Output the (x, y) coordinate of the center of the cell containing the given text.  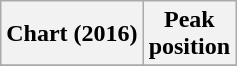
Peakposition (189, 34)
Chart (2016) (72, 34)
